Return [X, Y] of the center of cell containing provided text 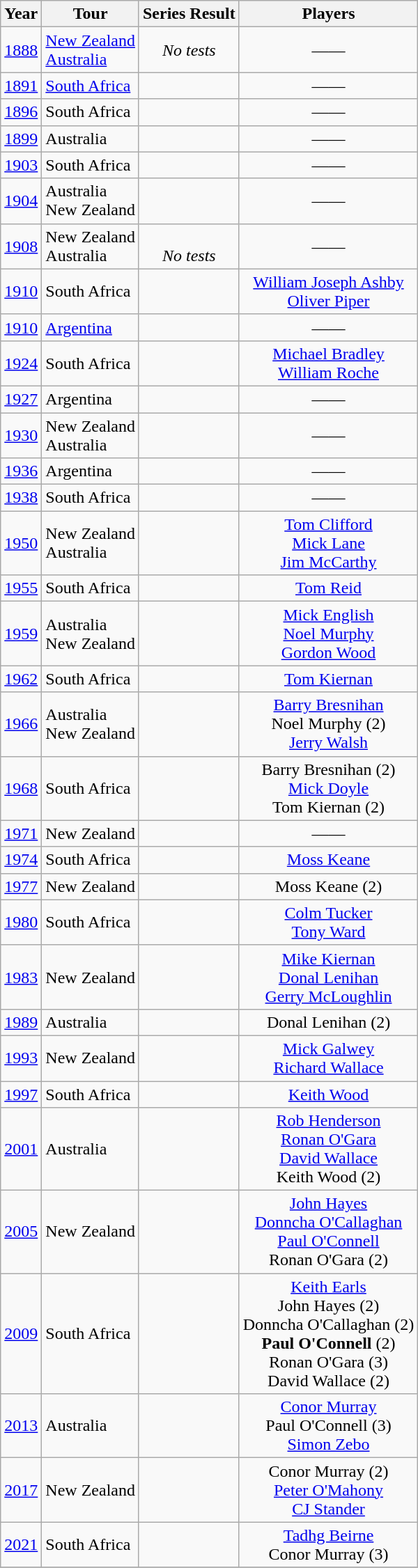
1989 [21, 1022]
Players [329, 14]
1980 [21, 922]
2013 [21, 1426]
1903 [21, 165]
1955 [21, 588]
John HayesDonncha O'CallaghanPaul O'ConnellRonan O'Gara (2) [329, 1232]
1896 [21, 112]
William Joseph AshbyOliver Piper [329, 291]
Michael BradleyWilliam Roche [329, 363]
Moss Keane (2) [329, 886]
Barry BresnihanNoel Murphy (2)Jerry Walsh [329, 724]
Mick EnglishNoel MurphyGordon Wood [329, 634]
1938 [21, 498]
Conor MurrayPaul O'Connell (3)Simon Zebo [329, 1426]
Keith Wood [329, 1094]
2009 [21, 1334]
Tadhg BeirneConor Murray (3) [329, 1544]
1974 [21, 860]
1983 [21, 977]
2021 [21, 1544]
2017 [21, 1490]
Mick GalweyRichard Wallace [329, 1058]
2005 [21, 1232]
1971 [21, 833]
2001 [21, 1149]
1959 [21, 634]
1924 [21, 363]
Barry Bresnihan (2)Mick DoyleTom Kiernan (2) [329, 788]
1936 [21, 471]
Moss Keane [329, 860]
Tom CliffordMick LaneJim McCarthy [329, 543]
Keith EarlsJohn Hayes (2)Donncha O'Callaghan (2)Paul O'Connell (2)Ronan O'Gara (3)David Wallace (2) [329, 1334]
1977 [21, 886]
1950 [21, 543]
Tour [91, 14]
1993 [21, 1058]
New ZealandAustralia [91, 434]
Tom Kiernan [329, 679]
1930 [21, 434]
1962 [21, 679]
Colm TuckerTony Ward [329, 922]
1888 [21, 50]
Rob HendersonRonan O'GaraDavid WallaceKeith Wood (2) [329, 1149]
Conor Murray (2)Peter O'MahonyCJ Stander [329, 1490]
1927 [21, 399]
Series Result [189, 14]
1997 [21, 1094]
1966 [21, 724]
Donal Lenihan (2) [329, 1022]
Tom Reid [329, 588]
Year [21, 14]
Mike KiernanDonal LenihanGerry McLoughlin [329, 977]
1908 [21, 246]
1891 [21, 86]
1899 [21, 139]
1904 [21, 201]
1968 [21, 788]
